Pinpoint the cell where the given text exists, returning its [X, Y] midpoint coordinate. 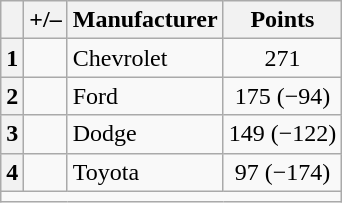
Manufacturer [145, 20]
1 [12, 58]
97 (−174) [282, 172]
149 (−122) [282, 134]
+/– [46, 20]
3 [12, 134]
Dodge [145, 134]
Toyota [145, 172]
Chevrolet [145, 58]
Ford [145, 96]
2 [12, 96]
175 (−94) [282, 96]
Points [282, 20]
271 [282, 58]
4 [12, 172]
